Find where the given text appears and provide that cell's center as [x, y] coordinate. 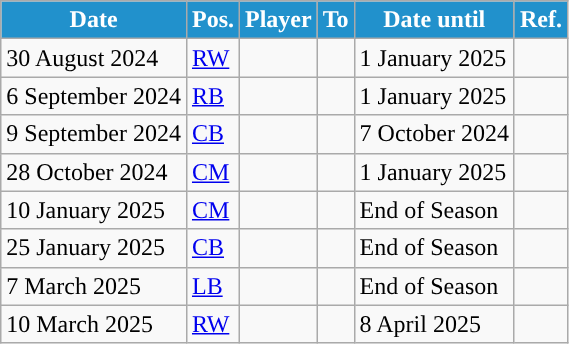
10 March 2025 [94, 324]
7 March 2025 [94, 286]
Pos. [212, 20]
8 April 2025 [434, 324]
Ref. [540, 20]
LB [212, 286]
To [336, 20]
25 January 2025 [94, 248]
Date [94, 20]
7 October 2024 [434, 134]
RB [212, 96]
10 January 2025 [94, 210]
9 September 2024 [94, 134]
30 August 2024 [94, 58]
Date until [434, 20]
28 October 2024 [94, 172]
Player [279, 20]
6 September 2024 [94, 96]
